Extract the (X, Y) coordinate from the center of the cell holding the provided text.  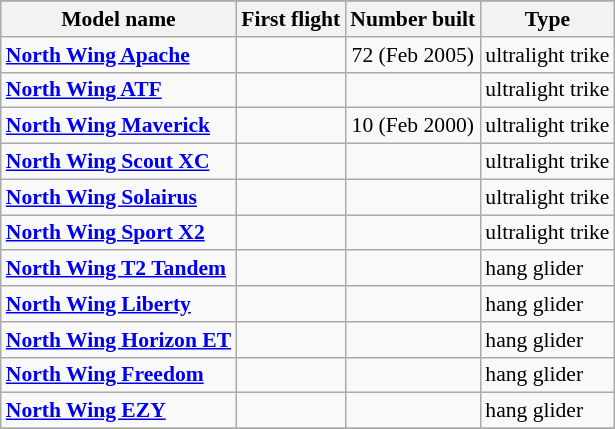
10 (Feb 2000) (412, 126)
North Wing Sport X2 (118, 233)
North Wing T2 Tandem (118, 269)
72 (Feb 2005) (412, 55)
Type (547, 19)
North Wing Solairus (118, 197)
North Wing Maverick (118, 126)
North Wing Horizon ET (118, 340)
North Wing Scout XC (118, 162)
North Wing Liberty (118, 304)
North Wing Apache (118, 55)
Model name (118, 19)
North Wing ATF (118, 90)
North Wing Freedom (118, 375)
Number built (412, 19)
First flight (290, 19)
North Wing EZY (118, 411)
